Capture the cell that displays the provided text and extract its (x, y) central coordinate. 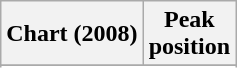
Chart (2008) (72, 34)
Peakposition (189, 34)
